Return the [X, Y] coordinate for the center point of the cell that contains the specified text.  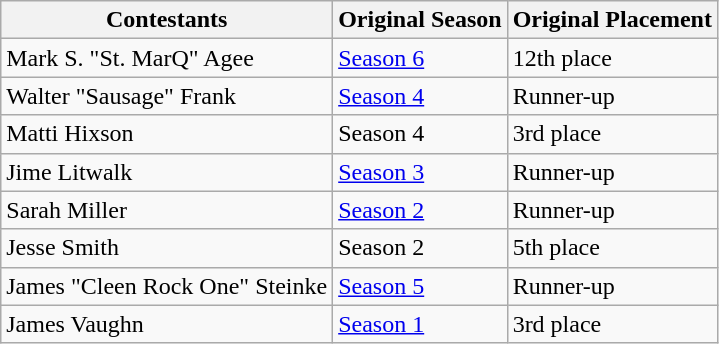
5th place [612, 248]
Jime Litwalk [167, 172]
12th place [612, 58]
Season 6 [420, 58]
James "Cleen Rock One" Steinke [167, 286]
James Vaughn [167, 324]
Sarah Miller [167, 210]
Contestants [167, 20]
Season 1 [420, 324]
Season 3 [420, 172]
Original Season [420, 20]
Matti Hixson [167, 134]
Season 5 [420, 286]
Jesse Smith [167, 248]
Original Placement [612, 20]
Mark S. "St. MarQ" Agee [167, 58]
Walter "Sausage" Frank [167, 96]
